Detect which cell encompasses the target text, then output its [X, Y] center coordinate. 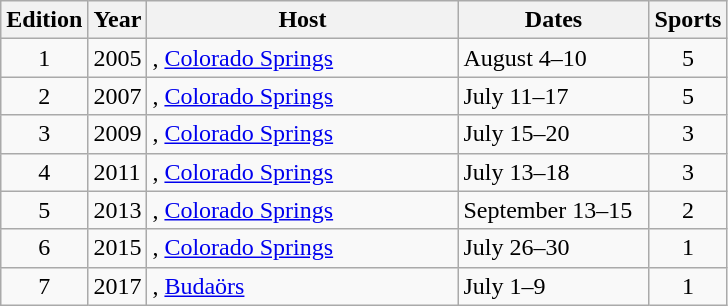
July 11–17 [554, 96]
July 15–20 [554, 134]
July 26–30 [554, 248]
July 13–18 [554, 172]
Sports [688, 20]
2013 [118, 210]
Year [118, 20]
, Budaörs [302, 286]
2011 [118, 172]
July 1–9 [554, 286]
Host [302, 20]
Edition [44, 20]
2005 [118, 58]
2017 [118, 286]
September 13–15 [554, 210]
2009 [118, 134]
2007 [118, 96]
7 [44, 286]
2015 [118, 248]
6 [44, 248]
August 4–10 [554, 58]
Dates [554, 20]
4 [44, 172]
